Capture the cell that displays the provided text and extract its (x, y) central coordinate. 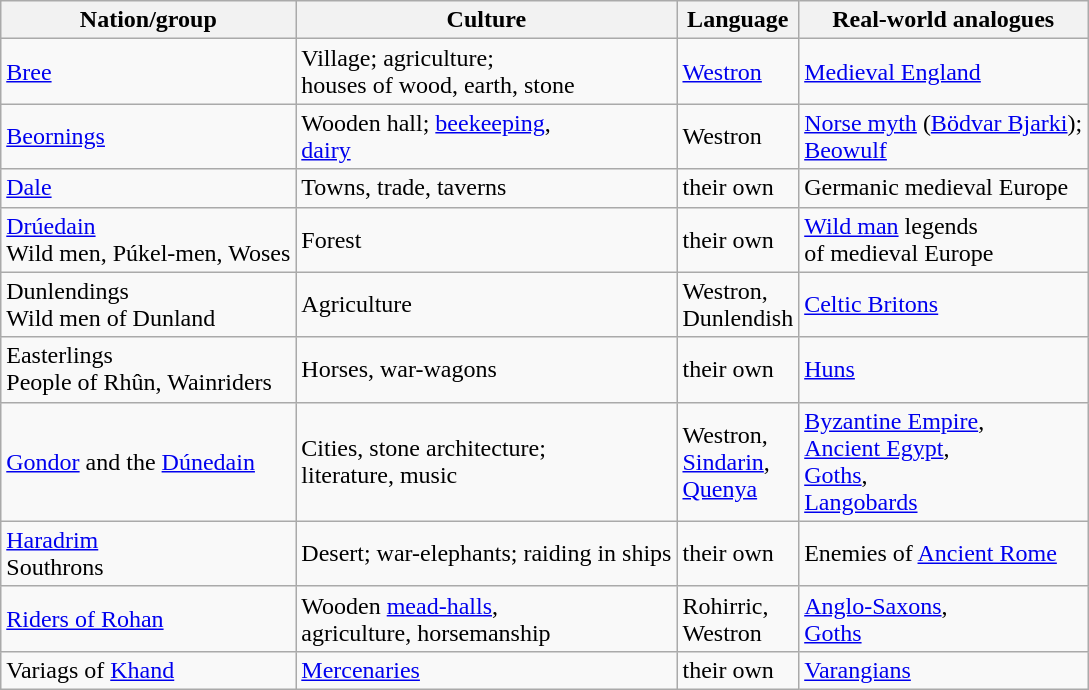
Bree (148, 72)
Rohirric,Westron (738, 618)
Language (738, 20)
Wooden mead-halls,agriculture, horsemanship (486, 618)
Beornings (148, 136)
Westron,Sindarin,Quenya (738, 462)
HaradrimSouthrons (148, 554)
Germanic medieval Europe (944, 188)
Dale (148, 188)
Byzantine Empire,Ancient Egypt,Goths,Langobards (944, 462)
Village; agriculture;houses of wood, earth, stone (486, 72)
DrúedainWild men, Púkel-men, Woses (148, 240)
Cities, stone architecture;literature, music (486, 462)
Westron,Dunlendish (738, 304)
Varangians (944, 670)
Nation/group (148, 20)
Agriculture (486, 304)
Gondor and the Dúnedain (148, 462)
Variags of Khand (148, 670)
Anglo-Saxons,Goths (944, 618)
Norse myth (Bödvar Bjarki);Beowulf (944, 136)
Enemies of Ancient Rome (944, 554)
Horses, war-wagons (486, 370)
Huns (944, 370)
Wooden hall; beekeeping,dairy (486, 136)
Towns, trade, taverns (486, 188)
Culture (486, 20)
Medieval England (944, 72)
Wild man legendsof medieval Europe (944, 240)
Forest (486, 240)
Riders of Rohan (148, 618)
Desert; war-elephants; raiding in ships (486, 554)
EasterlingsPeople of Rhûn, Wainriders (148, 370)
Real-world analogues (944, 20)
DunlendingsWild men of Dunland (148, 304)
Celtic Britons (944, 304)
Mercenaries (486, 670)
